For the text-containing cell, return its midpoint in [x, y] coordinate format. 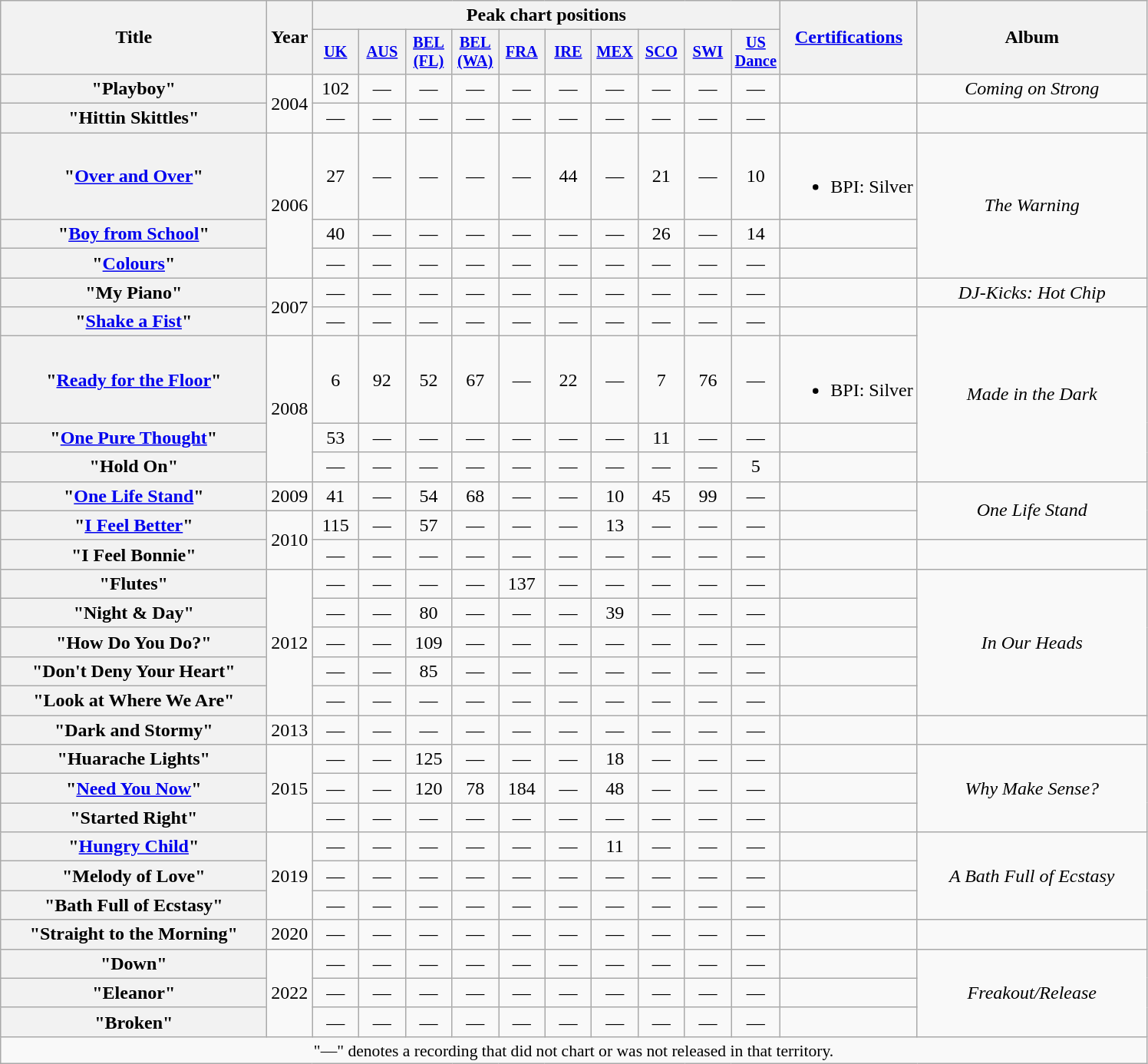
14 [756, 234]
"Playboy" [134, 88]
2015 [290, 788]
"My Piano" [134, 292]
SWI [708, 52]
18 [615, 759]
"How Do You Do?" [134, 642]
184 [522, 788]
137 [522, 583]
109 [428, 642]
2020 [290, 934]
DJ-Kicks: Hot Chip [1031, 292]
SCO [661, 52]
92 [382, 379]
"One Pure Thought" [134, 438]
2019 [290, 876]
7 [661, 379]
"Over and Over" [134, 177]
"Huarache Lights" [134, 759]
2013 [290, 730]
"Down" [134, 963]
45 [661, 496]
"Started Right" [134, 818]
FRA [522, 52]
"Dark and Stormy" [134, 730]
80 [428, 613]
2004 [290, 103]
78 [476, 788]
53 [336, 438]
One Life Stand [1031, 511]
2009 [290, 496]
"Shake a Fist" [134, 322]
13 [615, 525]
MEX [615, 52]
26 [661, 234]
"Boy from School" [134, 234]
AUS [382, 52]
"I Feel Better" [134, 525]
In Our Heads [1031, 642]
"Bath Full of Ecstasy" [134, 905]
Freakout/Release [1031, 993]
Title [134, 38]
"Need You Now" [134, 788]
40 [336, 234]
IRE [568, 52]
BEL(WA) [476, 52]
5 [756, 467]
2010 [290, 540]
76 [708, 379]
27 [336, 177]
A Bath Full of Ecstasy [1031, 876]
2007 [290, 307]
Why Make Sense? [1031, 788]
Peak chart positions [546, 15]
"Hittin Skittles" [134, 118]
"Flutes" [134, 583]
22 [568, 379]
"Hungry Child" [134, 847]
Album [1031, 38]
6 [336, 379]
39 [615, 613]
"Look at Where We Are" [134, 701]
2012 [290, 642]
125 [428, 759]
"Don't Deny Your Heart" [134, 671]
52 [428, 379]
"Night & Day" [134, 613]
44 [568, 177]
68 [476, 496]
57 [428, 525]
"I Feel Bonnie" [134, 554]
The Warning [1031, 206]
48 [615, 788]
"One Life Stand" [134, 496]
"Broken" [134, 1022]
"Colours" [134, 263]
102 [336, 88]
Year [290, 38]
Made in the Dark [1031, 395]
54 [428, 496]
21 [661, 177]
"—" denotes a recording that did not chart or was not released in that territory. [574, 1050]
"Straight to the Morning" [134, 934]
2022 [290, 993]
"Eleanor" [134, 993]
2008 [290, 408]
USDance [756, 52]
67 [476, 379]
85 [428, 671]
99 [708, 496]
Certifications [849, 38]
"Melody of Love" [134, 876]
"Hold On" [134, 467]
BEL(FL) [428, 52]
115 [336, 525]
120 [428, 788]
UK [336, 52]
41 [336, 496]
2006 [290, 206]
"Ready for the Floor" [134, 379]
Coming on Strong [1031, 88]
